Locate the cell with the specified text and output its [X, Y] center coordinate. 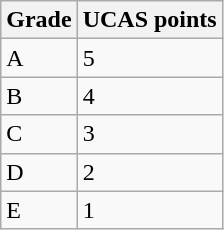
3 [150, 134]
5 [150, 58]
1 [150, 210]
D [39, 172]
Grade [39, 20]
E [39, 210]
4 [150, 96]
A [39, 58]
C [39, 134]
UCAS points [150, 20]
2 [150, 172]
B [39, 96]
